Return the [x, y] coordinate for the center point of the cell that contains the specified text.  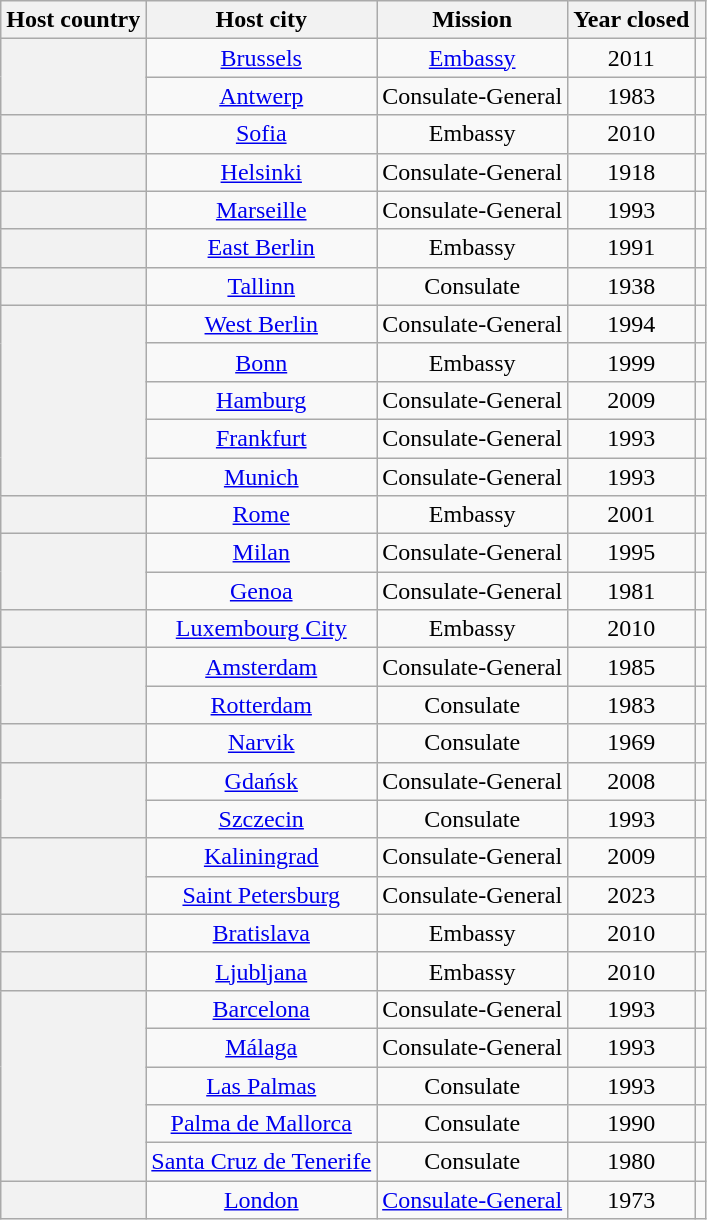
Saint Petersburg [262, 895]
Bratislava [262, 933]
1999 [632, 362]
Szczecin [262, 819]
1973 [632, 1200]
Year closed [632, 20]
2008 [632, 781]
London [262, 1200]
Sofia [262, 134]
Amsterdam [262, 667]
Brussels [262, 58]
Barcelona [262, 1009]
2001 [632, 515]
1938 [632, 286]
Narvik [262, 743]
East Berlin [262, 248]
Las Palmas [262, 1085]
Frankfurt [262, 438]
Rotterdam [262, 705]
Luxembourg City [262, 629]
Ljubljana [262, 971]
2023 [632, 895]
1991 [632, 248]
Santa Cruz de Tenerife [262, 1162]
1980 [632, 1162]
1981 [632, 591]
West Berlin [262, 324]
Málaga [262, 1047]
Tallinn [262, 286]
Milan [262, 553]
Hamburg [262, 400]
Gdańsk [262, 781]
Antwerp [262, 96]
Helsinki [262, 172]
Palma de Mallorca [262, 1124]
Host country [74, 20]
1994 [632, 324]
1990 [632, 1124]
Bonn [262, 362]
Munich [262, 477]
Host city [262, 20]
Marseille [262, 210]
1985 [632, 667]
1995 [632, 553]
Mission [472, 20]
1918 [632, 172]
2011 [632, 58]
Genoa [262, 591]
Kaliningrad [262, 857]
Rome [262, 515]
1969 [632, 743]
